Pinpoint the cell where the given text exists, returning its [x, y] midpoint coordinate. 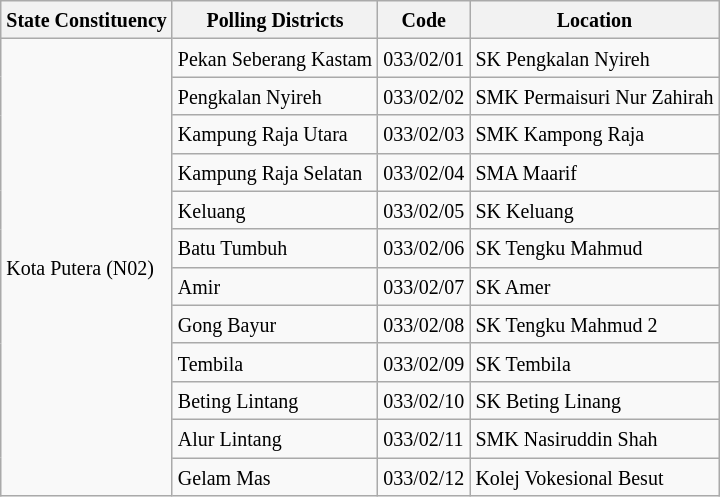
SK Tembila [594, 362]
033/02/02 [424, 96]
Pengkalan Nyireh [274, 96]
State Constituency [87, 20]
033/02/12 [424, 477]
Gelam Mas [274, 477]
033/02/10 [424, 400]
SMK Kampong Raja [594, 134]
SK Beting Linang [594, 400]
SK Amer [594, 286]
Code [424, 20]
SK Tengku Mahmud [594, 248]
Kampung Raja Selatan [274, 172]
Alur Lintang [274, 438]
Kolej Vokesional Besut [594, 477]
Gong Bayur [274, 324]
Pekan Seberang Kastam [274, 58]
SMA Maarif [594, 172]
033/02/05 [424, 210]
SMK Permaisuri Nur Zahirah [594, 96]
Polling Districts [274, 20]
SK Tengku Mahmud 2 [594, 324]
SK Keluang [594, 210]
033/02/11 [424, 438]
033/02/08 [424, 324]
Batu Tumbuh [274, 248]
Kota Putera (N02) [87, 268]
Tembila [274, 362]
SK Pengkalan Nyireh [594, 58]
Kampung Raja Utara [274, 134]
Keluang [274, 210]
033/02/01 [424, 58]
SMK Nasiruddin Shah [594, 438]
033/02/04 [424, 172]
033/02/07 [424, 286]
033/02/09 [424, 362]
Location [594, 20]
033/02/06 [424, 248]
033/02/03 [424, 134]
Beting Lintang [274, 400]
Amir [274, 286]
